Scan for the cell matching the given text and deliver its [x, y] coordinate at center. 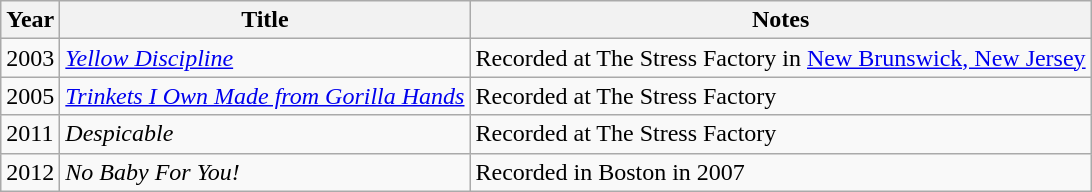
No Baby For You! [265, 172]
2005 [30, 96]
Despicable [265, 134]
2012 [30, 172]
Recorded at The Stress Factory in New Brunswick, New Jersey [780, 58]
Notes [780, 20]
Trinkets I Own Made from Gorilla Hands [265, 96]
2003 [30, 58]
Yellow Discipline [265, 58]
Year [30, 20]
2011 [30, 134]
Title [265, 20]
Recorded in Boston in 2007 [780, 172]
